Extract the [X, Y] coordinate from the center of the cell holding the provided text.  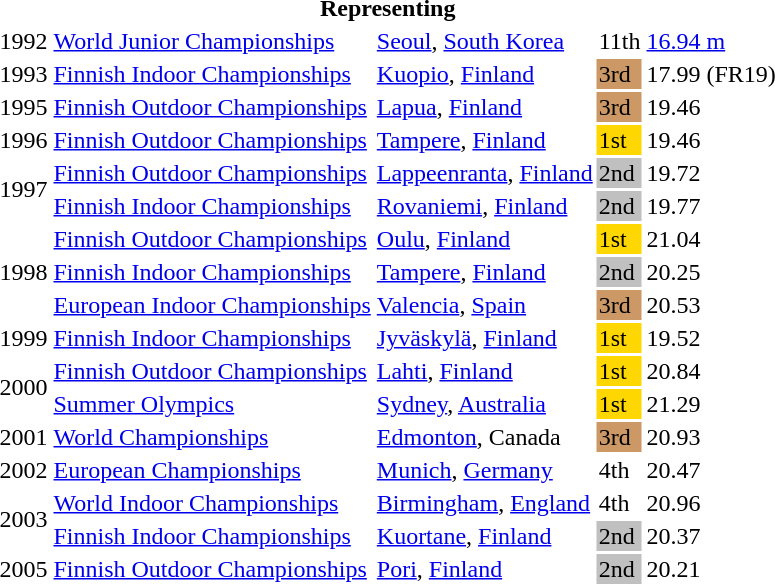
Oulu, Finland [484, 239]
World Championships [212, 437]
11th [620, 41]
Sydney, Australia [484, 404]
Summer Olympics [212, 404]
Munich, Germany [484, 470]
Seoul, South Korea [484, 41]
Kuortane, Finland [484, 536]
European Championships [212, 470]
Kuopio, Finland [484, 74]
Edmonton, Canada [484, 437]
Lapua, Finland [484, 107]
Jyväskylä, Finland [484, 338]
Rovaniemi, Finland [484, 206]
Valencia, Spain [484, 305]
Birmingham, England [484, 503]
World Junior Championships [212, 41]
Lahti, Finland [484, 371]
Pori, Finland [484, 569]
Lappeenranta, Finland [484, 173]
European Indoor Championships [212, 305]
World Indoor Championships [212, 503]
